Detect which cell encompasses the target text, then output its [x, y] center coordinate. 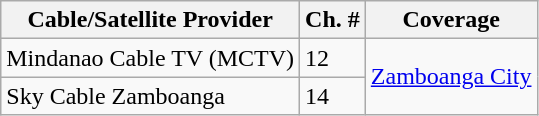
14 [333, 96]
Coverage [451, 20]
Mindanao Cable TV (MCTV) [150, 58]
Zamboanga City [451, 77]
Cable/Satellite Provider [150, 20]
Sky Cable Zamboanga [150, 96]
Ch. # [333, 20]
12 [333, 58]
